Identify which cell holds the provided text, then report its (x, y) central coordinate. 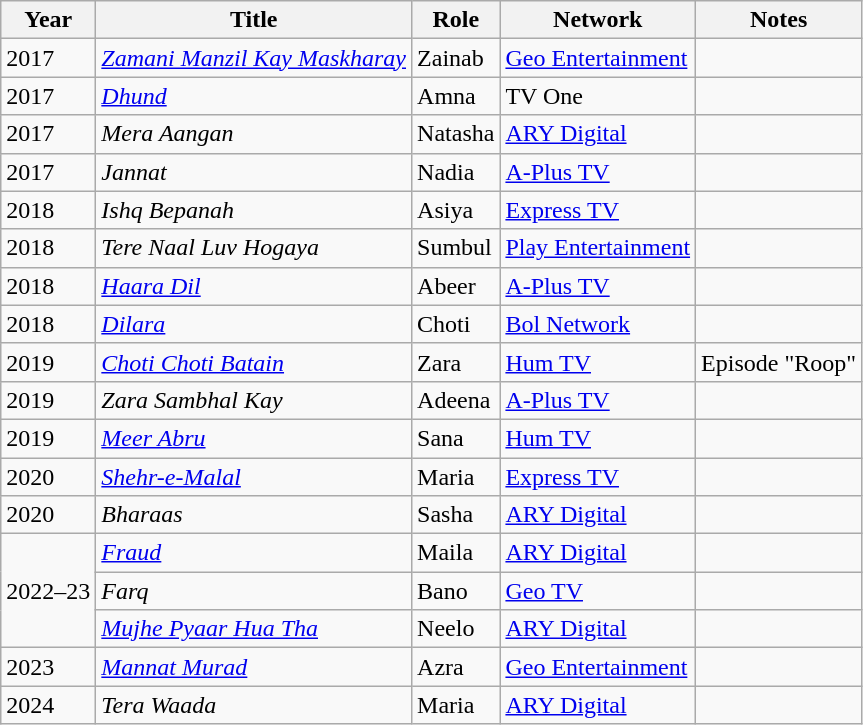
Choti Choti Batain (254, 362)
Geo TV (598, 591)
Shehr-e-Malal (254, 477)
Zara (456, 362)
Mannat Murad (254, 667)
Tera Waada (254, 705)
2023 (48, 667)
Ishq Bepanah (254, 210)
Sasha (456, 515)
Abeer (456, 286)
Dhund (254, 96)
Nadia (456, 172)
Neelo (456, 629)
Azra (456, 667)
Zamani Manzil Kay Maskharay (254, 58)
Zainab (456, 58)
Tere Naal Luv Hogaya (254, 248)
Natasha (456, 134)
Choti (456, 324)
Notes (779, 20)
Amna (456, 96)
Bol Network (598, 324)
Mera Aangan (254, 134)
Network (598, 20)
Meer Abru (254, 438)
Bharaas (254, 515)
Asiya (456, 210)
Dilara (254, 324)
Mujhe Pyaar Hua Tha (254, 629)
Farq (254, 591)
Episode "Roop" (779, 362)
TV One (598, 96)
Jannat (254, 172)
Title (254, 20)
Maila (456, 553)
2022–23 (48, 591)
Haara Dil (254, 286)
2024 (48, 705)
Sumbul (456, 248)
Role (456, 20)
Sana (456, 438)
Zara Sambhal Kay (254, 400)
Year (48, 20)
Play Entertainment (598, 248)
Fraud (254, 553)
Bano (456, 591)
Adeena (456, 400)
